Determine the [X, Y] coordinate at the center of the cell enclosing the given text.  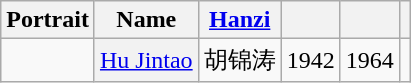
1942 [310, 60]
Portrait [48, 20]
Hanzi [240, 20]
1964 [370, 60]
胡锦涛 [240, 60]
Name [146, 20]
Hu Jintao [146, 60]
